Search for the cell housing the specified text and yield its [X, Y] center coordinate. 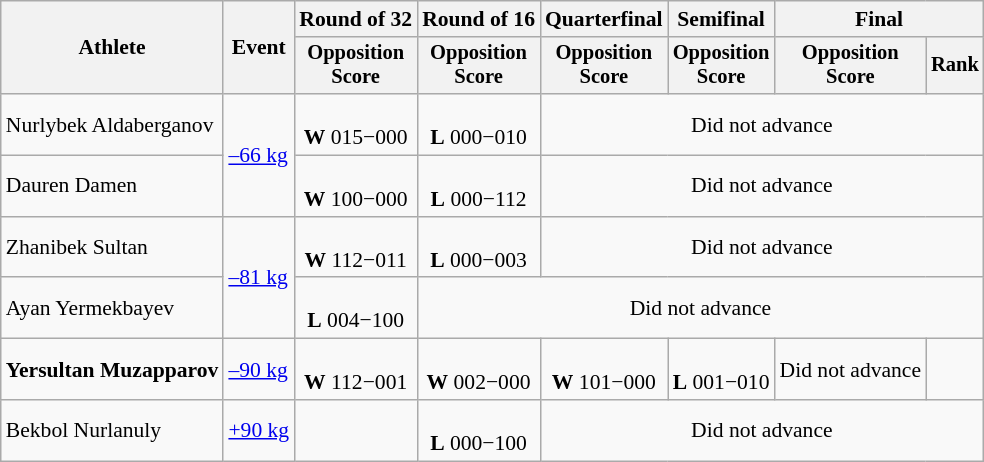
L 004−100 [356, 308]
L 001−010 [722, 370]
Event [258, 48]
Dauren Damen [112, 186]
Nurlybek Aldaberganov [112, 124]
L 000−112 [478, 186]
–90 kg [258, 370]
W 100−000 [356, 186]
Semifinal [722, 19]
L 000−100 [478, 430]
W 101−000 [604, 370]
Final [880, 19]
Athlete [112, 48]
L 000−010 [478, 124]
Round of 32 [356, 19]
W 002−000 [478, 370]
Quarterfinal [604, 19]
W 112−001 [356, 370]
W 015−000 [356, 124]
Ayan Yermekbayev [112, 308]
Yersultan Muzapparov [112, 370]
Zhanibek Sultan [112, 248]
Rank [955, 66]
Bekbol Nurlanuly [112, 430]
–81 kg [258, 278]
+90 kg [258, 430]
–66 kg [258, 155]
W 112−011 [356, 248]
Round of 16 [478, 19]
L 000−003 [478, 248]
